Extract the [x, y] coordinate from the center of the cell holding the provided text.  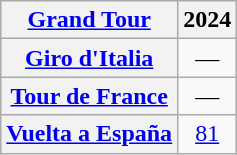
Giro d'Italia [90, 58]
Grand Tour [90, 20]
2024 [208, 20]
Vuelta a España [90, 134]
Tour de France [90, 96]
81 [208, 134]
